From the cell containing the given text, extract its center point as (X, Y) coordinate. 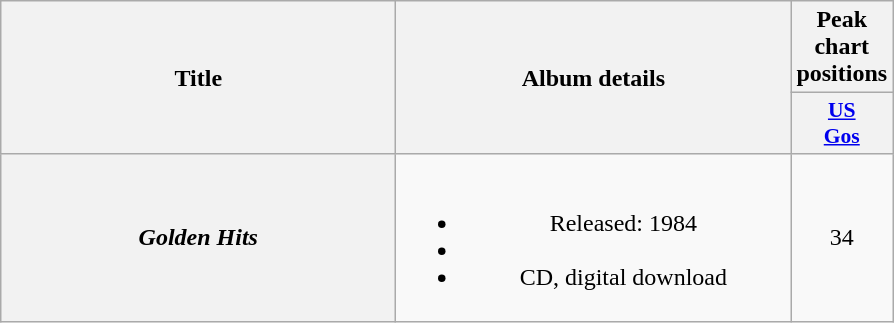
Released: 1984CD, digital download (594, 238)
Peak chart positions (842, 47)
Title (198, 78)
USGos (842, 124)
34 (842, 238)
Album details (594, 78)
Golden Hits (198, 238)
